Find where the given text appears and provide that cell's center as (X, Y) coordinate. 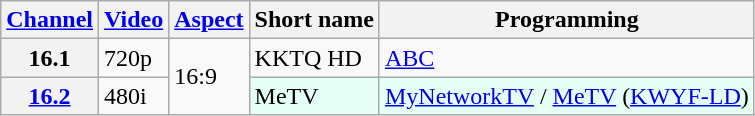
16:9 (209, 77)
ABC (566, 58)
Channel (50, 20)
Short name (314, 20)
KKTQ HD (314, 58)
480i (134, 96)
720p (134, 58)
Programming (566, 20)
MeTV (314, 96)
Video (134, 20)
16.2 (50, 96)
Aspect (209, 20)
MyNetworkTV / MeTV (KWYF-LD) (566, 96)
16.1 (50, 58)
